Extract the (X, Y) coordinate from the center of the cell holding the provided text.  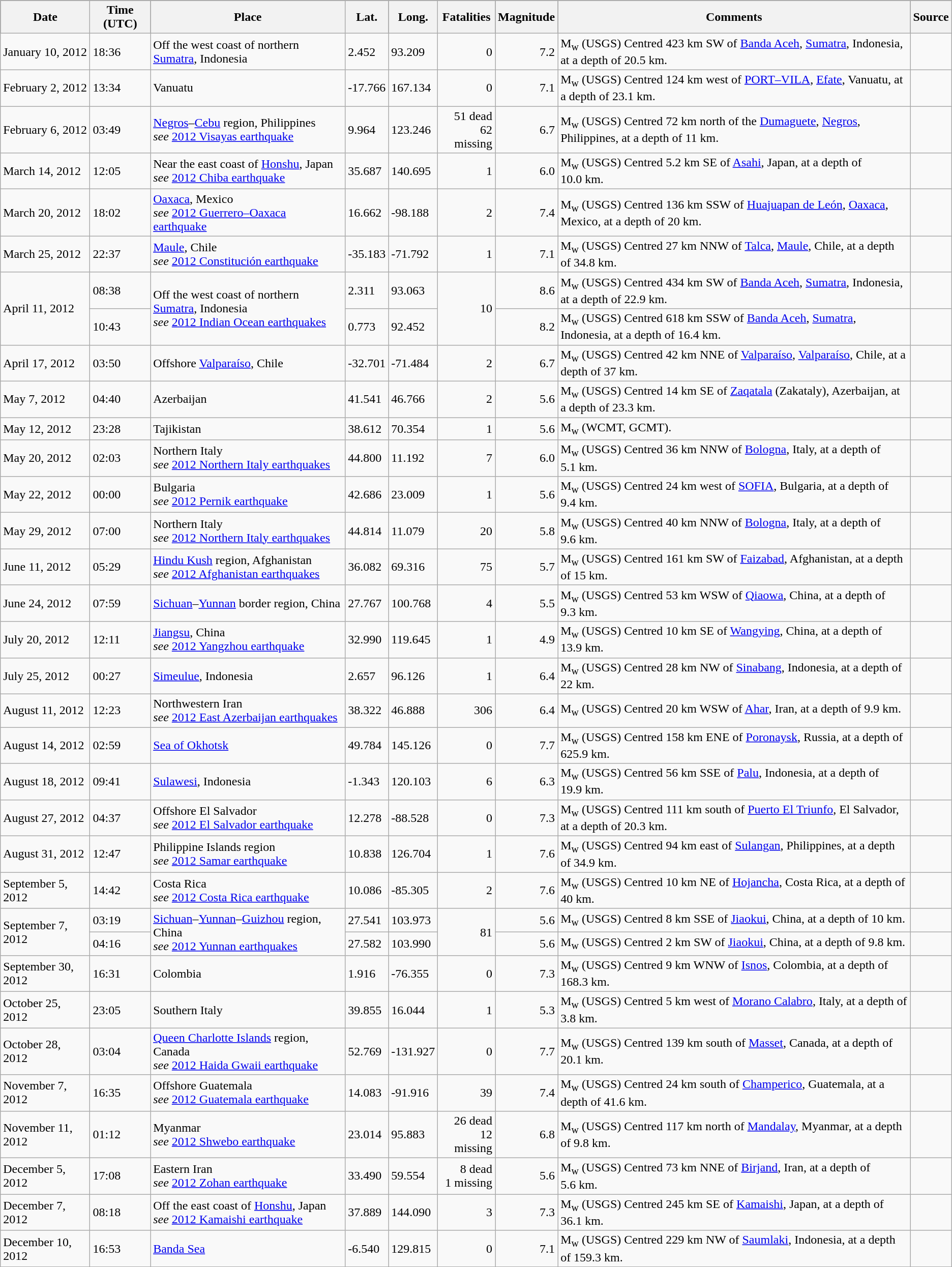
Long. (413, 17)
12:23 (120, 710)
8.6 (527, 290)
Mw (USGS) Centred 161 km SW of Faizabad, Afghanistan, at a depth of 15 km. (734, 567)
Mw (USGS) Centred 618 km SSW of Banda Aceh, Sumatra, Indonesia, at a depth of 16.4 km. (734, 327)
Jiangsu, China see 2012 Yangzhou earthquake (248, 640)
11.079 (413, 531)
93.209 (413, 52)
00:27 (120, 675)
August 11, 2012 (45, 710)
May 20, 2012 (45, 458)
-35.183 (367, 254)
Mw (USGS) Centred 136 km SSW of Huajuapan de León, Oaxaca, Mexico, at a depth of 20 km. (734, 213)
17:08 (120, 1176)
167.134 (413, 87)
-76.355 (413, 974)
2.452 (367, 52)
6 (467, 781)
93.063 (413, 290)
75 (467, 567)
16.044 (413, 1010)
-71.792 (413, 254)
38.612 (367, 429)
51 dead 62 missing (467, 129)
Offshore Guatemala see 2012 Guatemala earthquake (248, 1093)
Mw (USGS) Centred 14 km SE of Zaqatala (Zakataly), Azerbaijan, at a depth of 23.3 km. (734, 399)
12:47 (120, 855)
27.582 (367, 944)
Mw (USGS) Centred 111 km south of Puerto El Triunfo, El Salvador, at a depth of 20.3 km. (734, 818)
16:35 (120, 1093)
Mw (USGS) Centred 24 km west of SOFIA, Bulgaria, at a depth of 9.4 km. (734, 494)
Mw (USGS) Centred 42 km NNE of Valparaíso, Valparaíso, Chile, at a depth of 37 km. (734, 363)
Fatalities (467, 17)
18:02 (120, 213)
81 (467, 932)
Mw (USGS) Centred 139 km south of Masset, Canada, at a depth of 20.1 km. (734, 1051)
Tajikistan (248, 429)
2.311 (367, 290)
April 11, 2012 (45, 308)
39.855 (367, 1010)
January 10, 2012 (45, 52)
12:11 (120, 640)
November 7, 2012 (45, 1093)
May 22, 2012 (45, 494)
5.5 (527, 603)
September 7, 2012 (45, 932)
March 14, 2012 (45, 171)
Queen Charlotte Islands region, Canada see 2012 Haida Gwaii earthquake (248, 1051)
14.083 (367, 1093)
September 5, 2012 (45, 890)
Northwestern Iran see 2012 East Azerbaijan earthquakes (248, 710)
07:00 (120, 531)
Mw (USGS) Centred 117 km north of Mandalay, Myanmar, at a depth of 9.8 km. (734, 1134)
-6.540 (367, 1248)
-1.343 (367, 781)
Offshore El Salvador see 2012 El Salvador earthquake (248, 818)
Simeulue, Indonesia (248, 675)
Mw (USGS) Centred 28 km NW of Sinabang, Indonesia, at a depth of 22 km. (734, 675)
05:29 (120, 567)
7.2 (527, 52)
44.814 (367, 531)
Off the west coast of northern Sumatra, Indonesia see 2012 Indian Ocean earthquakes (248, 308)
10.086 (367, 890)
Southern Italy (248, 1010)
59.554 (413, 1176)
10.838 (367, 855)
Place (248, 17)
Mw (USGS) Centred 5 km west of Morano Calabro, Italy, at a depth of 3.8 km. (734, 1010)
Sea of Okhotsk (248, 746)
Hindu Kush region, Afghanistan see 2012 Afghanistan earthquakes (248, 567)
February 2, 2012 (45, 87)
100.768 (413, 603)
23:28 (120, 429)
306 (467, 710)
3 (467, 1213)
Sichuan–Yunnan border region, China (248, 603)
August 31, 2012 (45, 855)
103.990 (413, 944)
August 27, 2012 (45, 818)
09:41 (120, 781)
46.888 (413, 710)
-17.766 (367, 87)
02:59 (120, 746)
11.192 (413, 458)
Myanmar see 2012 Shwebo earthquake (248, 1134)
Mw (USGS) Centred 229 km NW of Saumlaki, Indonesia, at a depth of 159.3 km. (734, 1248)
Oaxaca, Mexico see 2012 Guerrero–Oaxaca earthquake (248, 213)
May 29, 2012 (45, 531)
8.2 (527, 327)
Banda Sea (248, 1248)
03:19 (120, 920)
03:50 (120, 363)
16.662 (367, 213)
Sichuan–Yunnan–Guizhou region, China see 2012 Yunnan earthquakes (248, 932)
August 18, 2012 (45, 781)
08:18 (120, 1213)
March 25, 2012 (45, 254)
12:05 (120, 171)
August 14, 2012 (45, 746)
-98.188 (413, 213)
08:38 (120, 290)
Maule, Chile see 2012 Constitución earthquake (248, 254)
Comments (734, 17)
03:04 (120, 1051)
Mw (USGS) Centred 20 km WSW of Ahar, Iran, at a depth of 9.9 km. (734, 710)
5.3 (527, 1010)
Mw (USGS) Centred 245 km SE of Kamaishi, Japan, at a depth of 36.1 km. (734, 1213)
00:00 (120, 494)
69.316 (413, 567)
Mw (USGS) Centred 24 km south of Champerico, Guatemala, at a depth of 41.6 km. (734, 1093)
Sulawesi, Indonesia (248, 781)
26 dead 12 missing (467, 1134)
37.889 (367, 1213)
Mw (USGS) Centred 40 km NNW of Bologna, Italy, at a depth of 9.6 km. (734, 531)
Mw (USGS) Centred 73 km NNE of Birjand, Iran, at a depth of 5.6 km. (734, 1176)
103.973 (413, 920)
October 28, 2012 (45, 1051)
23:05 (120, 1010)
07:59 (120, 603)
-88.528 (413, 818)
42.686 (367, 494)
Negros–Cebu region, Philippines see 2012 Visayas earthquake (248, 129)
36.082 (367, 567)
May 7, 2012 (45, 399)
Lat. (367, 17)
Mw (USGS) Centred 158 km ENE of Poronaysk, Russia, at a depth of 625.9 km. (734, 746)
6.3 (527, 781)
Offshore Valparaíso, Chile (248, 363)
126.704 (413, 855)
35.687 (367, 171)
129.815 (413, 1248)
16:53 (120, 1248)
02:03 (120, 458)
Philippine Islands region see 2012 Samar earthquake (248, 855)
March 20, 2012 (45, 213)
Mw (USGS) Centred 53 km WSW of Qiaowa, China, at a depth of 9.3 km. (734, 603)
144.090 (413, 1213)
5.8 (527, 531)
140.695 (413, 171)
June 24, 2012 (45, 603)
Mw (USGS) Centred 27 km NNW of Talca, Maule, Chile, at a depth of 34.8 km. (734, 254)
4.9 (527, 640)
Mw (USGS) Centred 94 km east of Sulangan, Philippines, at a depth of 34.9 km. (734, 855)
7 (467, 458)
8 dead 1 missing (467, 1176)
92.452 (413, 327)
February 6, 2012 (45, 129)
Mw (USGS) Centred 8 km SSE of Jiaokui, China, at a depth of 10 km. (734, 920)
13:34 (120, 87)
-71.484 (413, 363)
-131.927 (413, 1051)
Mw (USGS) Centred 124 km west of PORT–VILA, Efate, Vanuatu, at a depth of 23.1 km. (734, 87)
123.246 (413, 129)
July 25, 2012 (45, 675)
Mw (USGS) Centred 2 km SW of Jiaokui, China, at a depth of 9.8 km. (734, 944)
44.800 (367, 458)
33.490 (367, 1176)
December 5, 2012 (45, 1176)
2.657 (367, 675)
04:16 (120, 944)
Mw (USGS) Centred 10 km NE of Hojancha, Costa Rica, at a depth of 40 km. (734, 890)
September 30, 2012 (45, 974)
9.964 (367, 129)
10:43 (120, 327)
-91.916 (413, 1093)
June 11, 2012 (45, 567)
70.354 (413, 429)
23.009 (413, 494)
Colombia (248, 974)
04:37 (120, 818)
120.103 (413, 781)
22:37 (120, 254)
Bulgaria see 2012 Pernik earthquake (248, 494)
5.7 (527, 567)
Eastern Iran see 2012 Zohan earthquake (248, 1176)
April 17, 2012 (45, 363)
27.767 (367, 603)
4 (467, 603)
49.784 (367, 746)
6.8 (527, 1134)
145.126 (413, 746)
32.990 (367, 640)
Near the east coast of Honshu, Japan see 2012 Chiba earthquake (248, 171)
38.322 (367, 710)
27.541 (367, 920)
Mw (USGS) Centred 9 km WNW of Isnos, Colombia, at a depth of 168.3 km. (734, 974)
December 10, 2012 (45, 1248)
Vanuatu (248, 87)
May 12, 2012 (45, 429)
39 (467, 1093)
-85.305 (413, 890)
Time (UTC) (120, 17)
Off the east coast of Honshu, Japan see 2012 Kamaishi earthquake (248, 1213)
41.541 (367, 399)
18:36 (120, 52)
November 11, 2012 (45, 1134)
Mw (USGS) Centred 36 km NNW of Bologna, Italy, at a depth of 5.1 km. (734, 458)
July 20, 2012 (45, 640)
1.916 (367, 974)
119.645 (413, 640)
10 (467, 308)
01:12 (120, 1134)
Mw (USGS) Centred 423 km SW of Banda Aceh, Sumatra, Indonesia, at a depth of 20.5 km. (734, 52)
Azerbaijan (248, 399)
October 25, 2012 (45, 1010)
0.773 (367, 327)
14:42 (120, 890)
Mw (WCMT, GCMT). (734, 429)
Date (45, 17)
03:49 (120, 129)
December 7, 2012 (45, 1213)
Mw (USGS) Centred 72 km north of the Dumaguete, Negros, Philippines, at a depth of 11 km. (734, 129)
16:31 (120, 974)
Magnitude (527, 17)
Costa Rica see 2012 Costa Rica earthquake (248, 890)
20 (467, 531)
Mw (USGS) Centred 5.2 km SE of Asahi, Japan, at a depth of 10.0 km. (734, 171)
12.278 (367, 818)
23.014 (367, 1134)
95.883 (413, 1134)
Mw (USGS) Centred 56 km SSE of Palu, Indonesia, at a depth of 19.9 km. (734, 781)
Mw (USGS) Centred 10 km SE of Wangying, China, at a depth of 13.9 km. (734, 640)
96.126 (413, 675)
Off the west coast of northern Sumatra, Indonesia (248, 52)
46.766 (413, 399)
04:40 (120, 399)
52.769 (367, 1051)
Mw (USGS) Centred 434 km SW of Banda Aceh, Sumatra, Indonesia, at a depth of 22.9 km. (734, 290)
Source (931, 17)
-32.701 (367, 363)
